For the text-containing cell, return its midpoint in (x, y) coordinate format. 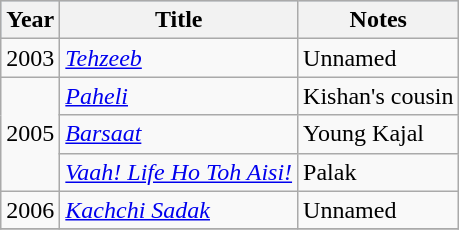
Barsaat (179, 134)
Kishan's cousin (378, 96)
2006 (30, 210)
Notes (378, 20)
2003 (30, 58)
Palak (378, 172)
Title (179, 20)
Paheli (179, 96)
2005 (30, 134)
Vaah! Life Ho Toh Aisi! (179, 172)
Young Kajal (378, 134)
Kachchi Sadak (179, 210)
Year (30, 20)
Tehzeeb (179, 58)
